Identify which cell holds the provided text, then report its [X, Y] central coordinate. 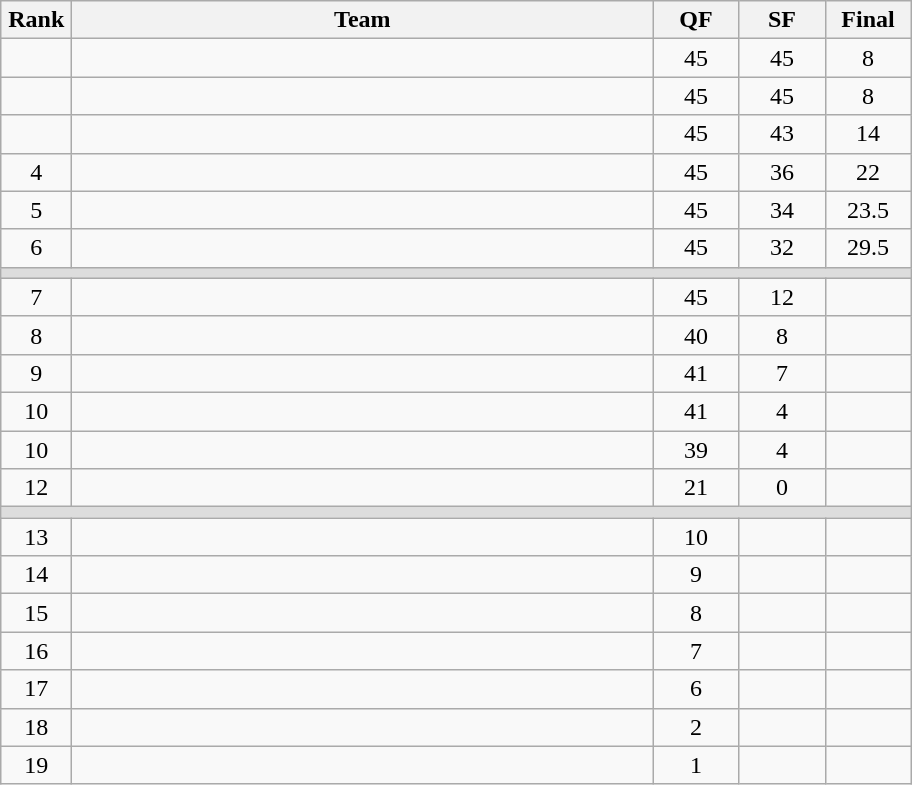
17 [36, 689]
43 [782, 134]
32 [782, 248]
29.5 [868, 248]
5 [36, 210]
34 [782, 210]
Rank [36, 20]
Team [362, 20]
40 [696, 335]
2 [696, 727]
16 [36, 651]
22 [868, 172]
Final [868, 20]
15 [36, 613]
13 [36, 537]
18 [36, 727]
23.5 [868, 210]
SF [782, 20]
21 [696, 488]
1 [696, 765]
36 [782, 172]
39 [696, 449]
QF [696, 20]
0 [782, 488]
19 [36, 765]
